Return (x, y) of the center of cell containing provided text 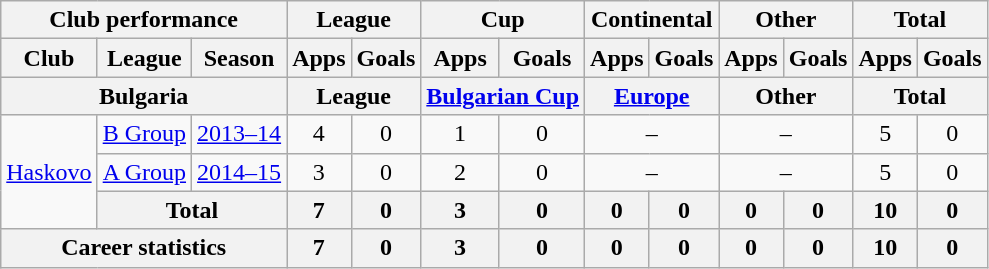
Haskovo (49, 172)
Career statistics (144, 248)
Club performance (144, 20)
Club (49, 58)
Continental (652, 20)
Season (240, 58)
Cup (503, 20)
2 (460, 172)
Bulgaria (144, 96)
Bulgarian Cup (503, 96)
B Group (144, 134)
Europe (652, 96)
2014–15 (240, 172)
2013–14 (240, 134)
A Group (144, 172)
4 (319, 134)
1 (460, 134)
